Provide the (X, Y) coordinate of the cell's center where the given text is located.  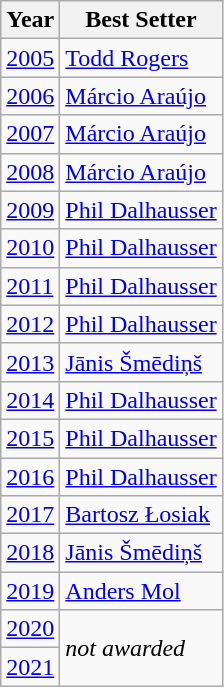
2007 (30, 134)
2017 (30, 515)
2014 (30, 400)
Todd Rogers (141, 58)
not awarded (141, 648)
2019 (30, 591)
2010 (30, 248)
2021 (30, 667)
Best Setter (141, 20)
2015 (30, 438)
Anders Mol (141, 591)
2005 (30, 58)
2011 (30, 286)
2018 (30, 553)
Year (30, 20)
2008 (30, 172)
Bartosz Łosiak (141, 515)
2006 (30, 96)
2013 (30, 362)
2020 (30, 629)
2012 (30, 324)
2016 (30, 477)
2009 (30, 210)
